Scan for the cell matching the given text and deliver its [X, Y] coordinate at center. 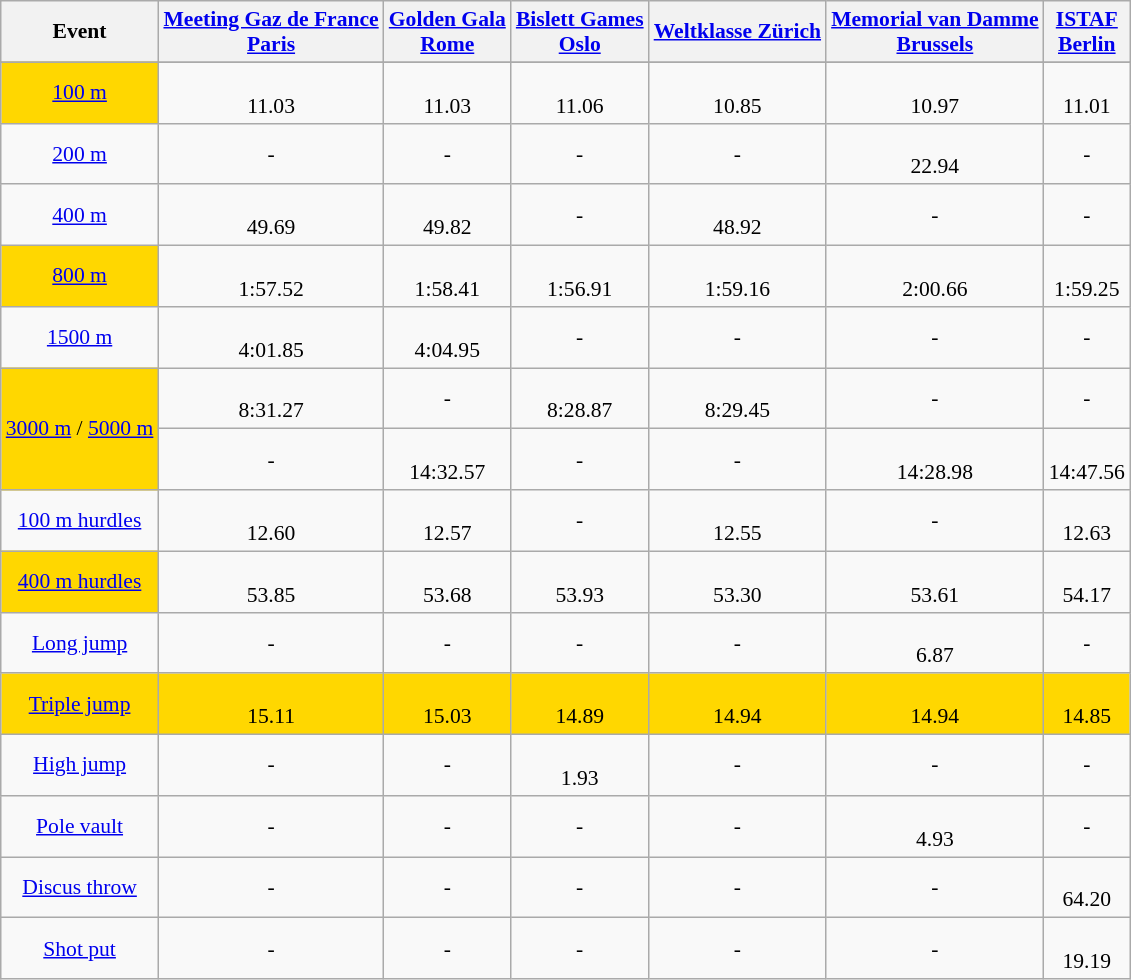
11.06 [580, 92]
2:00.66 [935, 276]
14:32.57 [448, 460]
49.69 [270, 216]
8:28.87 [580, 398]
8:31.27 [270, 398]
54.17 [1087, 582]
48.92 [738, 216]
ISTAFBerlin [1087, 32]
800 m [80, 276]
53.30 [738, 582]
14:47.56 [1087, 460]
53.93 [580, 582]
64.20 [1087, 888]
14:28.98 [935, 460]
1:59.25 [1087, 276]
1:59.16 [738, 276]
8:29.45 [738, 398]
11.01 [1087, 92]
200 m [80, 154]
12.57 [448, 520]
Discus throw [80, 888]
12.55 [738, 520]
4:01.85 [270, 338]
15.03 [448, 704]
12.60 [270, 520]
High jump [80, 766]
4.93 [935, 826]
10.97 [935, 92]
Shot put [80, 948]
1:56.91 [580, 276]
4:04.95 [448, 338]
22.94 [935, 154]
14.89 [580, 704]
1:57.52 [270, 276]
Long jump [80, 642]
1.93 [580, 766]
400 m [80, 216]
53.85 [270, 582]
400 m hurdles [80, 582]
53.68 [448, 582]
14.85 [1087, 704]
Triple jump [80, 704]
19.19 [1087, 948]
Golden GalaRome [448, 32]
100 m [80, 92]
Meeting Gaz de FranceParis [270, 32]
Bislett GamesOslo [580, 32]
100 m hurdles [80, 520]
Pole vault [80, 826]
10.85 [738, 92]
49.82 [448, 216]
Weltklasse Zürich [738, 32]
53.61 [935, 582]
1500 m [80, 338]
Event [80, 32]
3000 m / 5000 m [80, 429]
12.63 [1087, 520]
Memorial van DammeBrussels [935, 32]
15.11 [270, 704]
1:58.41 [448, 276]
6.87 [935, 642]
